Output the (X, Y) coordinate of the center of the cell containing the given text.  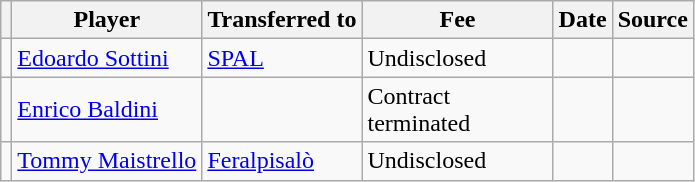
Fee (458, 20)
Player (107, 20)
Feralpisalò (282, 161)
Date (582, 20)
Edoardo Sottini (107, 58)
Transferred to (282, 20)
Tommy Maistrello (107, 161)
SPAL (282, 58)
Enrico Baldini (107, 110)
Contract terminated (458, 110)
Source (652, 20)
